For the text-containing cell, return its midpoint in [X, Y] coordinate format. 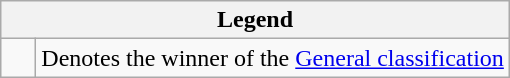
Denotes the winner of the General classification [273, 58]
Legend [256, 20]
